Capture the cell that displays the provided text and extract its [X, Y] central coordinate. 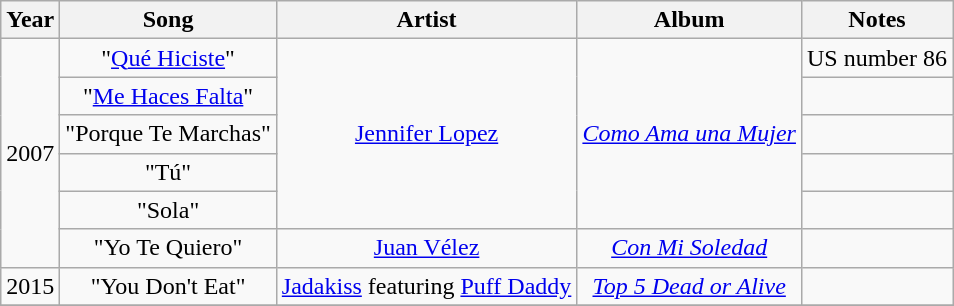
2007 [30, 153]
Con Mi Soledad [690, 248]
Juan Vélez [426, 248]
Como Ama una Mujer [690, 134]
"Yo Te Quiero" [168, 248]
Artist [426, 20]
Song [168, 20]
"Me Haces Falta" [168, 96]
"Porque Te Marchas" [168, 134]
Notes [876, 20]
Album [690, 20]
"Tú" [168, 172]
Top 5 Dead or Alive [690, 286]
Year [30, 20]
US number 86 [876, 58]
Jadakiss featuring Puff Daddy [426, 286]
2015 [30, 286]
Jennifer Lopez [426, 134]
"Sola" [168, 210]
"You Don't Eat" [168, 286]
"Qué Hiciste" [168, 58]
